Detect which cell encompasses the target text, then output its (x, y) center coordinate. 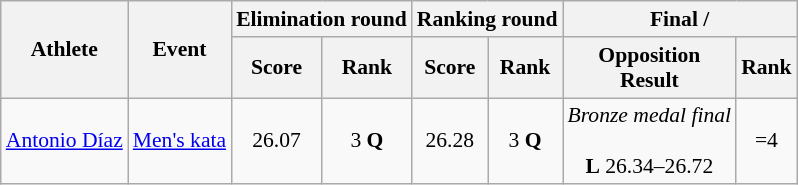
Men's kata (180, 142)
Elimination round (322, 19)
Event (180, 50)
=4 (766, 142)
Athlete (64, 50)
26.07 (276, 142)
OppositionResult (650, 68)
Ranking round (488, 19)
Final / (680, 19)
Bronze medal finalL 26.34–26.72 (650, 142)
Antonio Díaz (64, 142)
26.28 (450, 142)
